For the text-containing cell, return its midpoint in (X, Y) coordinate format. 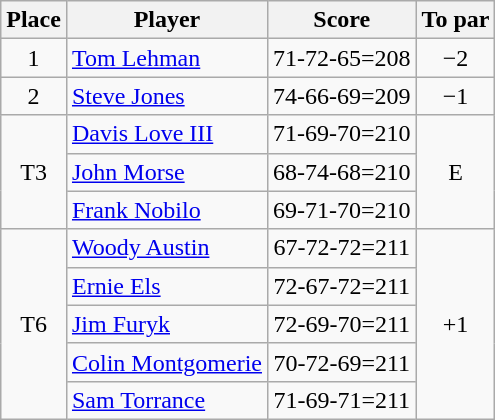
T3 (34, 172)
74-66-69=209 (342, 96)
71-69-71=211 (342, 400)
Woody Austin (166, 248)
Player (166, 20)
Davis Love III (166, 134)
Place (34, 20)
Tom Lehman (166, 58)
69-71-70=210 (342, 210)
+1 (456, 324)
67-72-72=211 (342, 248)
68-74-68=210 (342, 172)
E (456, 172)
Ernie Els (166, 286)
72-69-70=211 (342, 324)
Sam Torrance (166, 400)
71-69-70=210 (342, 134)
71-72-65=208 (342, 58)
70-72-69=211 (342, 362)
T6 (34, 324)
Frank Nobilo (166, 210)
Score (342, 20)
1 (34, 58)
John Morse (166, 172)
Jim Furyk (166, 324)
−2 (456, 58)
−1 (456, 96)
72-67-72=211 (342, 286)
To par (456, 20)
Colin Montgomerie (166, 362)
Steve Jones (166, 96)
2 (34, 96)
